Search for the cell housing the specified text and yield its [x, y] center coordinate. 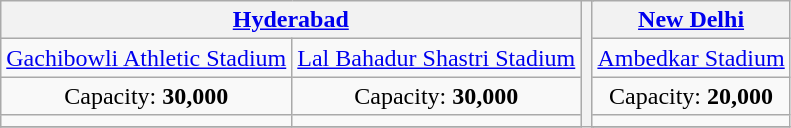
Hyderabad [291, 20]
Gachibowli Athletic Stadium [146, 58]
New Delhi [691, 20]
Capacity: 20,000 [691, 96]
Ambedkar Stadium [691, 58]
Lal Bahadur Shastri Stadium [436, 58]
